Search for the cell housing the specified text and yield its [X, Y] center coordinate. 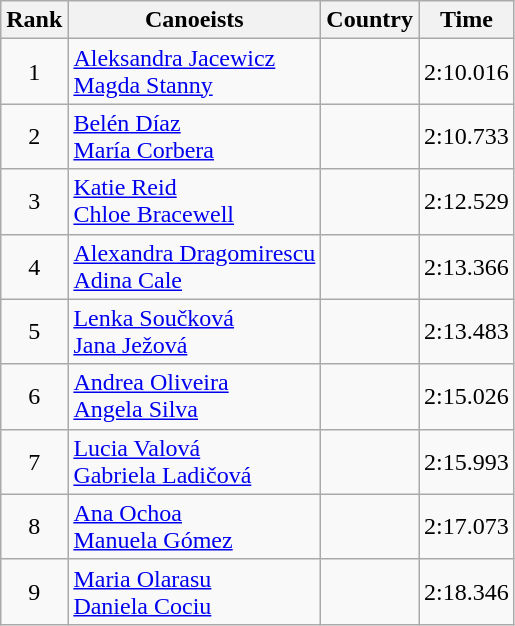
8 [34, 526]
Canoeists [194, 20]
Andrea OliveiraAngela Silva [194, 396]
9 [34, 592]
2:10.733 [467, 136]
2:13.483 [467, 332]
2:15.026 [467, 396]
5 [34, 332]
2:12.529 [467, 202]
2:17.073 [467, 526]
Rank [34, 20]
Alexandra DragomirescuAdina Cale [194, 266]
Time [467, 20]
2:13.366 [467, 266]
Belén DíazMaría Corbera [194, 136]
Aleksandra JacewiczMagda Stanny [194, 72]
4 [34, 266]
Katie ReidChloe Bracewell [194, 202]
Country [370, 20]
Lucia ValováGabriela Ladičová [194, 462]
2 [34, 136]
3 [34, 202]
2:18.346 [467, 592]
2:15.993 [467, 462]
Lenka SoučkováJana Ježová [194, 332]
Ana OchoaManuela Gómez [194, 526]
7 [34, 462]
Maria OlarasuDaniela Cociu [194, 592]
2:10.016 [467, 72]
1 [34, 72]
6 [34, 396]
